Search for the cell housing the specified text and yield its [X, Y] center coordinate. 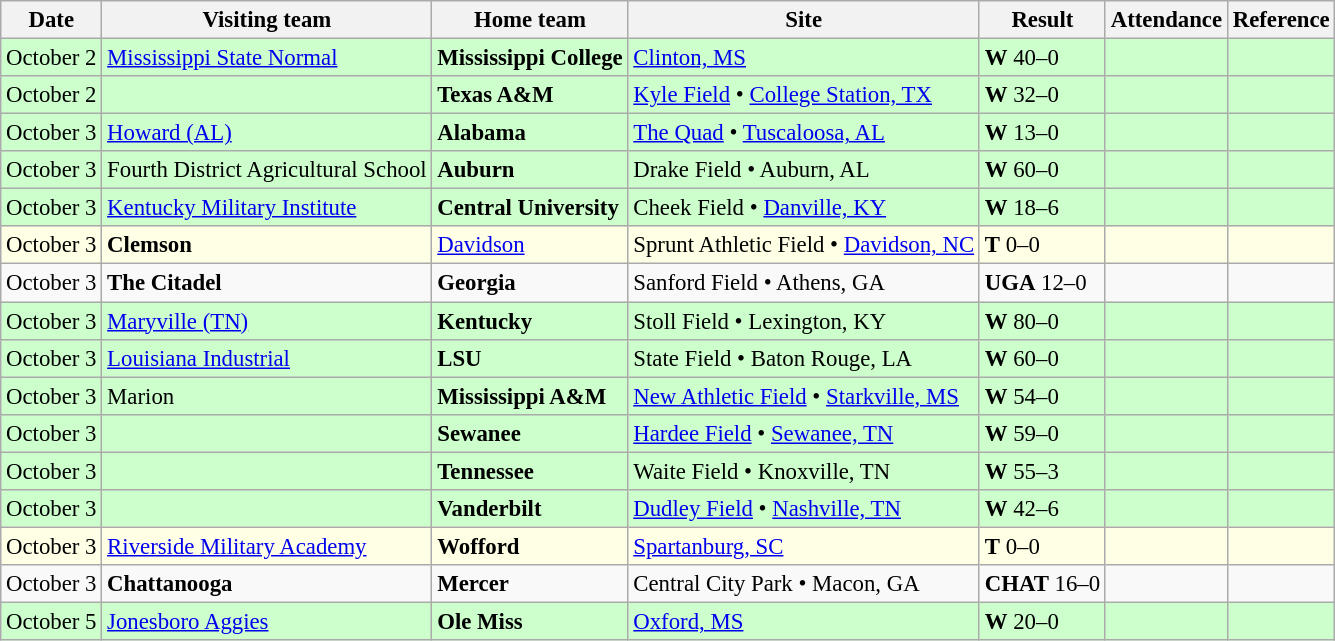
Waite Field • Knoxville, TN [804, 471]
Drake Field • Auburn, AL [804, 170]
W 13–0 [1042, 133]
Vanderbilt [530, 509]
Reference [1281, 20]
Auburn [530, 170]
Alabama [530, 133]
Mississippi College [530, 58]
Maryville (TN) [267, 321]
Sprunt Athletic Field • Davidson, NC [804, 245]
Spartanburg, SC [804, 546]
Central University [530, 208]
Kyle Field • College Station, TX [804, 95]
Hardee Field • Sewanee, TN [804, 433]
W 42–6 [1042, 509]
Site [804, 20]
Stoll Field • Lexington, KY [804, 321]
Tennessee [530, 471]
Cheek Field • Danville, KY [804, 208]
Mercer [530, 584]
Clinton, MS [804, 58]
Result [1042, 20]
Jonesboro Aggies [267, 621]
Riverside Military Academy [267, 546]
Mississippi A&M [530, 396]
Georgia [530, 283]
The Quad • Tuscaloosa, AL [804, 133]
UGA 12–0 [1042, 283]
Wofford [530, 546]
October 5 [52, 621]
Central City Park • Macon, GA [804, 584]
CHAT 16–0 [1042, 584]
Marion [267, 396]
W 40–0 [1042, 58]
Chattanooga [267, 584]
Davidson [530, 245]
The Citadel [267, 283]
LSU [530, 358]
W 80–0 [1042, 321]
Ole Miss [530, 621]
Date [52, 20]
Kentucky Military Institute [267, 208]
Oxford, MS [804, 621]
Sanford Field • Athens, GA [804, 283]
Dudley Field • Nashville, TN [804, 509]
Home team [530, 20]
Sewanee [530, 433]
Howard (AL) [267, 133]
Louisiana Industrial [267, 358]
Texas A&M [530, 95]
Clemson [267, 245]
Mississippi State Normal [267, 58]
W 18–6 [1042, 208]
W 32–0 [1042, 95]
Fourth District Agricultural School [267, 170]
W 55–3 [1042, 471]
W 59–0 [1042, 433]
Attendance [1166, 20]
New Athletic Field • Starkville, MS [804, 396]
W 54–0 [1042, 396]
Kentucky [530, 321]
W 20–0 [1042, 621]
State Field • Baton Rouge, LA [804, 358]
Visiting team [267, 20]
